Return [x, y] of the center of cell containing provided text 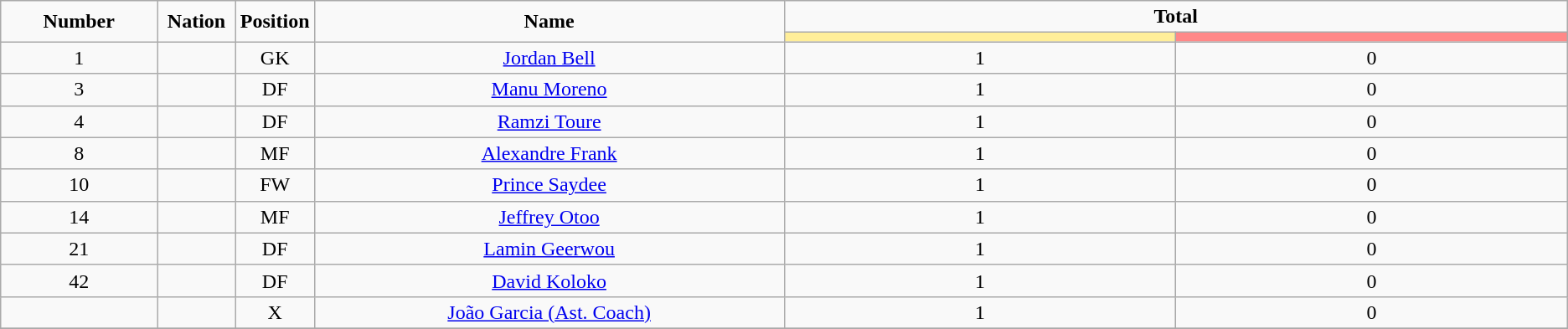
Total [1176, 17]
Name [549, 22]
Nation [197, 22]
4 [79, 121]
Ramzi Toure [549, 121]
42 [79, 280]
Manu Moreno [549, 90]
Prince Saydee [549, 185]
14 [79, 217]
Jordan Bell [549, 58]
3 [79, 90]
GK [275, 58]
FW [275, 185]
Jeffrey Otoo [549, 217]
Position [275, 22]
21 [79, 249]
David Koloko [549, 280]
8 [79, 153]
X [275, 312]
Number [79, 22]
Lamin Geerwou [549, 249]
João Garcia (Ast. Coach) [549, 312]
Alexandre Frank [549, 153]
10 [79, 185]
